Search for the cell housing the specified text and yield its [x, y] center coordinate. 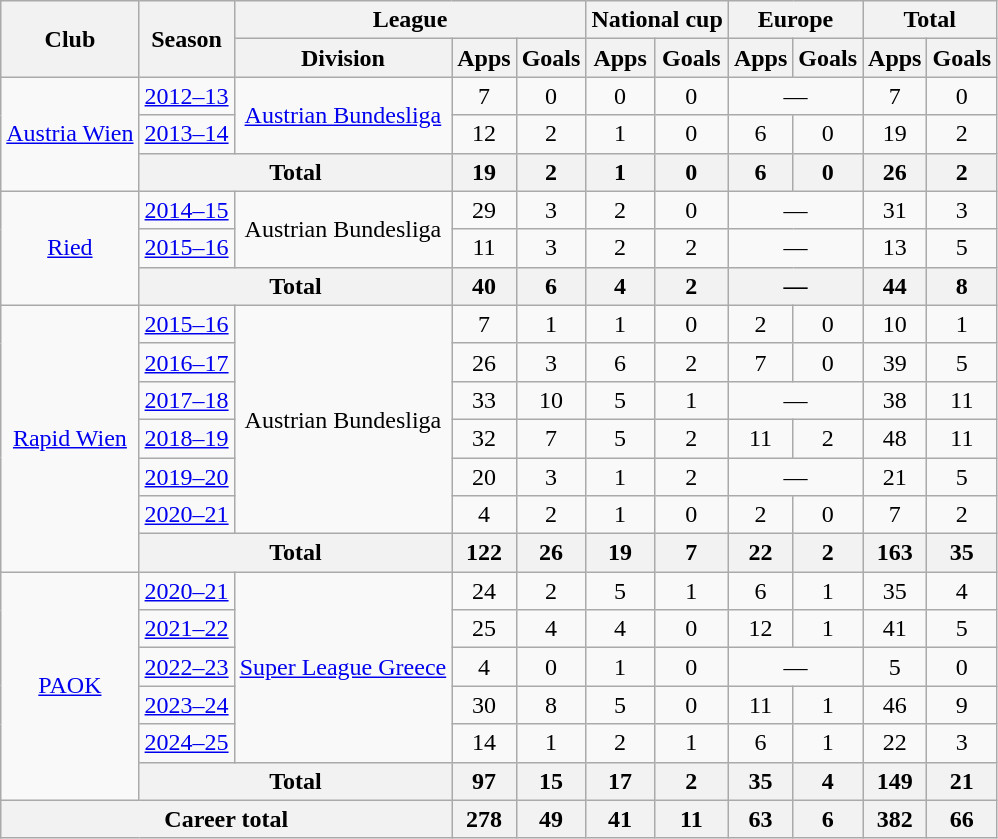
2018–19 [186, 438]
63 [760, 819]
49 [551, 819]
2019–20 [186, 477]
2012–13 [186, 96]
14 [484, 743]
Ried [70, 248]
2022–23 [186, 667]
30 [484, 705]
122 [484, 553]
PAOK [70, 686]
15 [551, 781]
46 [895, 705]
33 [484, 400]
17 [620, 781]
44 [895, 286]
97 [484, 781]
2013–14 [186, 134]
Season [186, 39]
32 [484, 438]
382 [895, 819]
Career total [226, 819]
40 [484, 286]
48 [895, 438]
Austria Wien [70, 134]
38 [895, 400]
29 [484, 210]
National cup [657, 20]
24 [484, 591]
2024–25 [186, 743]
31 [895, 210]
9 [962, 705]
149 [895, 781]
163 [895, 553]
2016–17 [186, 362]
2014–15 [186, 210]
66 [962, 819]
Europe [795, 20]
20 [484, 477]
13 [895, 248]
39 [895, 362]
League [410, 20]
Super League Greece [343, 667]
Division [343, 58]
Rapid Wien [70, 438]
278 [484, 819]
Club [70, 39]
2021–22 [186, 629]
2023–24 [186, 705]
2017–18 [186, 400]
25 [484, 629]
